Capture the cell that displays the provided text and extract its (X, Y) central coordinate. 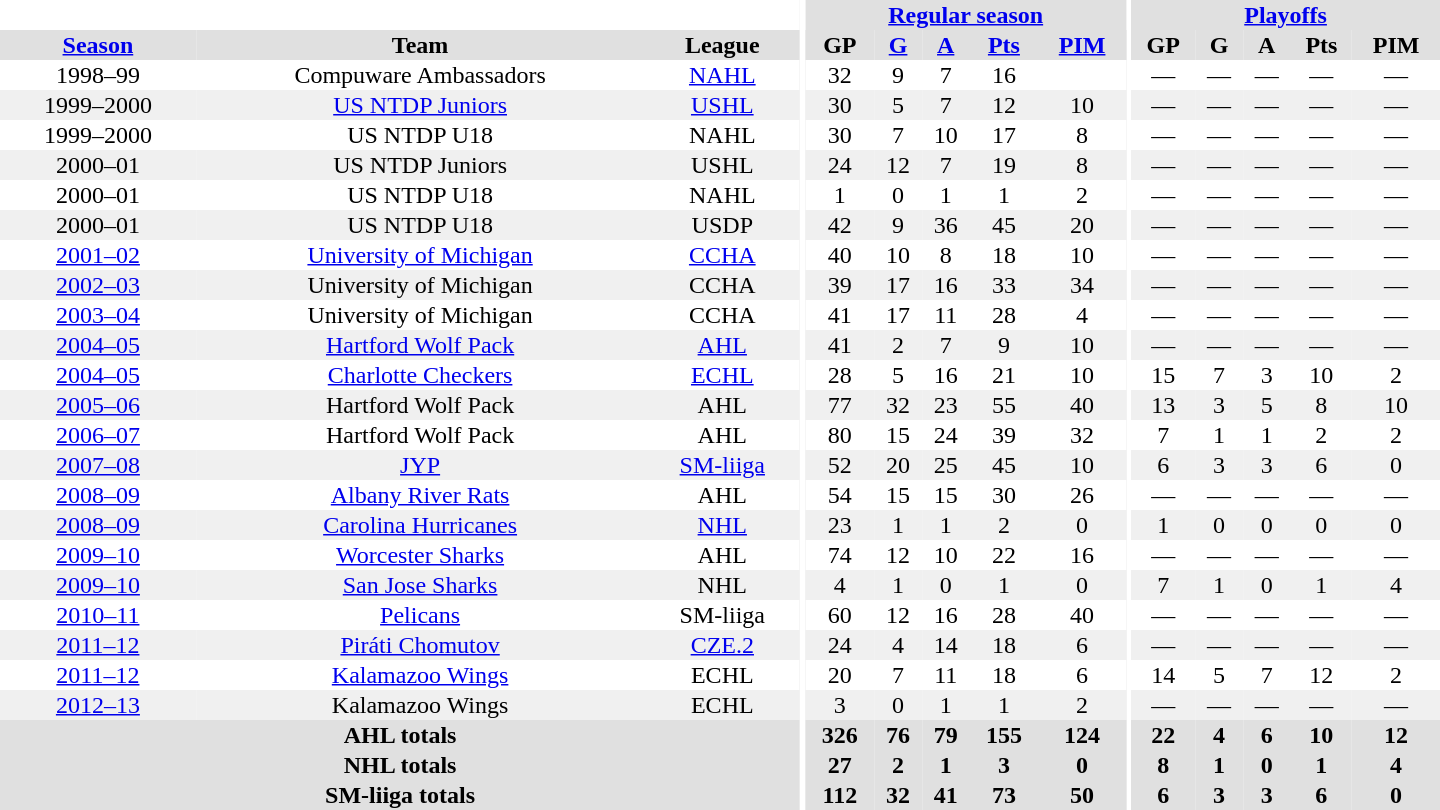
60 (840, 615)
13 (1163, 405)
Playoffs (1286, 15)
2007–08 (98, 465)
21 (1004, 375)
2002–03 (98, 285)
Worcester Sharks (420, 555)
79 (946, 735)
2003–04 (98, 315)
2001–02 (98, 255)
77 (840, 405)
Piráti Chomutov (420, 645)
2012–13 (98, 705)
42 (840, 225)
Regular season (965, 15)
SM-liiga totals (400, 795)
25 (946, 465)
USDP (722, 225)
Albany River Rats (420, 495)
Charlotte Checkers (420, 375)
34 (1082, 285)
155 (1004, 735)
36 (946, 225)
San Jose Sharks (420, 585)
74 (840, 555)
76 (898, 735)
2005–06 (98, 405)
55 (1004, 405)
1998–99 (98, 75)
54 (840, 495)
27 (840, 765)
19 (1004, 165)
Season (98, 45)
33 (1004, 285)
73 (1004, 795)
26 (1082, 495)
2010–11 (98, 615)
Team (420, 45)
112 (840, 795)
Carolina Hurricanes (420, 525)
NHL totals (400, 765)
AHL totals (400, 735)
CZE.2 (722, 645)
2006–07 (98, 435)
50 (1082, 795)
Compuware Ambassadors (420, 75)
326 (840, 735)
Pelicans (420, 615)
JYP (420, 465)
124 (1082, 735)
52 (840, 465)
League (722, 45)
80 (840, 435)
